Determine the [X, Y] coordinate at the center of the cell enclosing the given text.  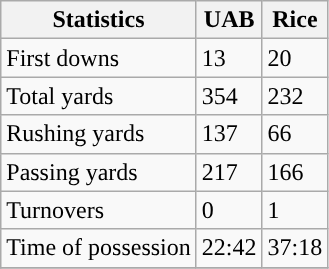
UAB [229, 20]
13 [229, 58]
0 [229, 210]
232 [295, 96]
20 [295, 58]
Time of possession [99, 248]
Turnovers [99, 210]
Rice [295, 20]
Total yards [99, 96]
Passing yards [99, 172]
Rushing yards [99, 134]
354 [229, 96]
217 [229, 172]
166 [295, 172]
37:18 [295, 248]
137 [229, 134]
1 [295, 210]
22:42 [229, 248]
66 [295, 134]
Statistics [99, 20]
First downs [99, 58]
